From the cell containing the given text, extract its center point as [X, Y] coordinate. 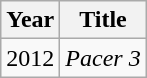
Title [103, 20]
Year [30, 20]
Pacer 3 [103, 58]
2012 [30, 58]
